Detect which cell encompasses the target text, then output its [x, y] center coordinate. 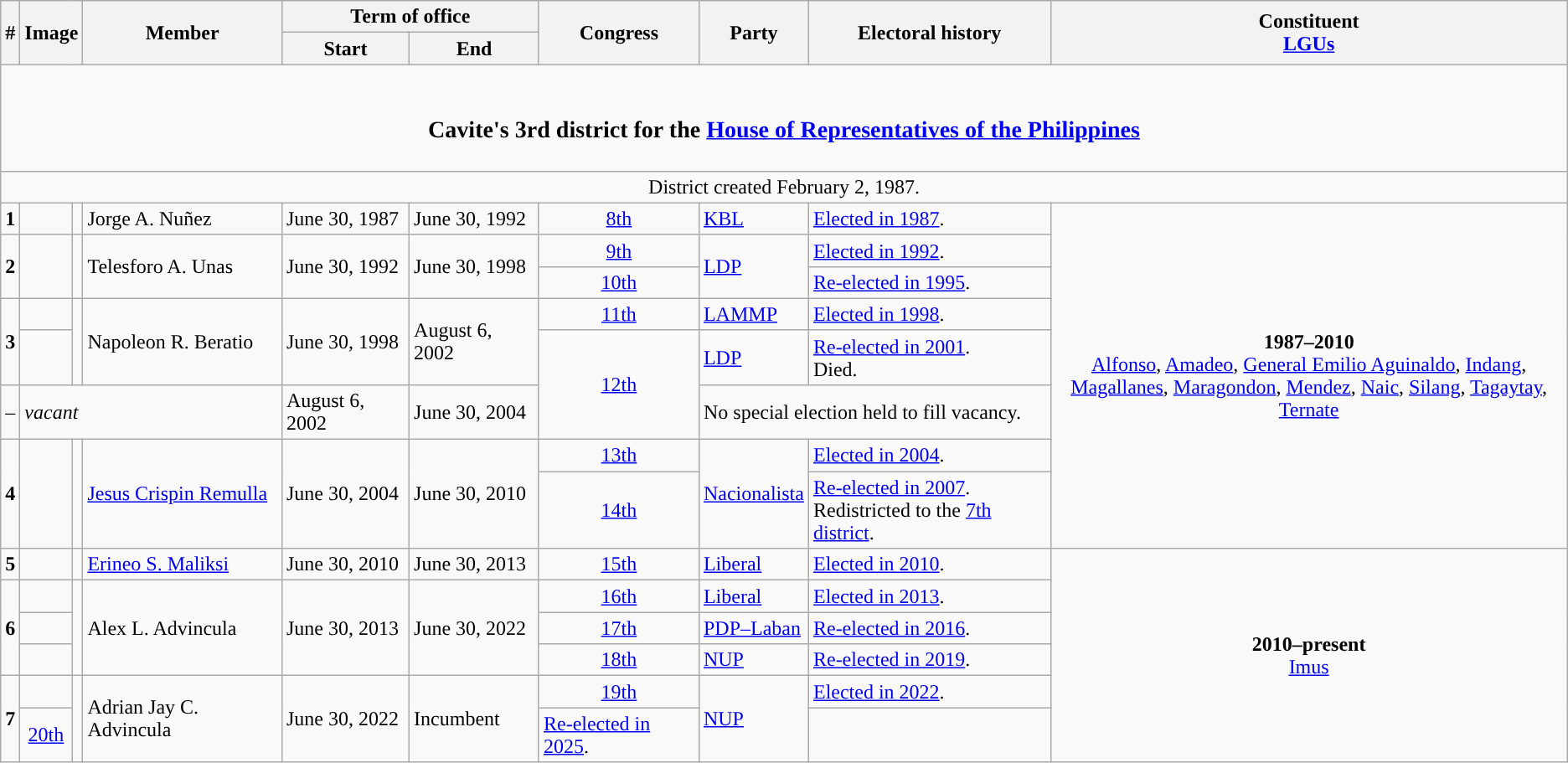
1 [10, 219]
17th [618, 628]
End [474, 49]
No special election held to fill vacancy. [874, 412]
8th [618, 219]
District created February 2, 1987. [784, 187]
Party [754, 33]
Elected in 2004. [930, 456]
Image [52, 33]
June 30, 1987 [345, 219]
15th [618, 565]
18th [618, 660]
19th [618, 692]
Telesforo A. Unas [183, 266]
16th [618, 596]
Nacionalista [754, 494]
Re-elected in 2025. [618, 735]
Elected in 2010. [930, 565]
Napoleon R. Beratio [183, 342]
Elected in 2013. [930, 596]
# [10, 33]
6 [10, 628]
12th [618, 384]
Elected in 1987. [930, 219]
LAMMP [754, 314]
Cavite's 3rd district for the House of Representatives of the Philippines [784, 117]
Alex L. Advincula [183, 628]
2 [10, 266]
1987–2010Alfonso, Amadeo, General Emilio Aguinaldo, Indang, Magallanes, Maragondon, Mendez, Naic, Silang, Tagaytay, Ternate [1308, 375]
Elected in 1992. [930, 250]
2010–presentImus [1308, 655]
Re-elected in 2019. [930, 660]
PDP–Laban [754, 628]
13th [618, 456]
3 [10, 342]
7 [10, 719]
Jorge A. Nuñez [183, 219]
Term of office [410, 17]
Incumbent [474, 719]
11th [618, 314]
20th [46, 735]
Elected in 1998. [930, 314]
10th [618, 282]
Electoral history [930, 33]
Jesus Crispin Remulla [183, 494]
Re-elected in 1995. [930, 282]
Re-elected in 2007.Redistricted to the 7th district. [930, 510]
5 [10, 565]
14th [618, 510]
Member [183, 33]
– [10, 412]
Start [345, 49]
Elected in 2022. [930, 692]
Congress [618, 33]
9th [618, 250]
Adrian Jay C. Advincula [183, 719]
Re-elected in 2001.Died. [930, 357]
4 [10, 494]
Re-elected in 2016. [930, 628]
ConstituentLGUs [1308, 33]
KBL [754, 219]
Erineo S. Maliksi [183, 565]
vacant [151, 412]
